Return the [X, Y] coordinate for the center point of the cell that contains the specified text.  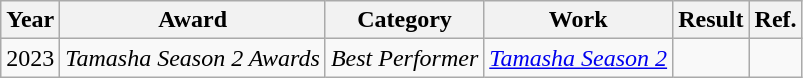
Result [711, 20]
2023 [30, 58]
Tamasha Season 2 Awards [193, 58]
Category [404, 20]
Year [30, 20]
Work [578, 20]
Award [193, 20]
Ref. [776, 20]
Tamasha Season 2 [578, 58]
Best Performer [404, 58]
